Detect which cell encompasses the target text, then output its [X, Y] center coordinate. 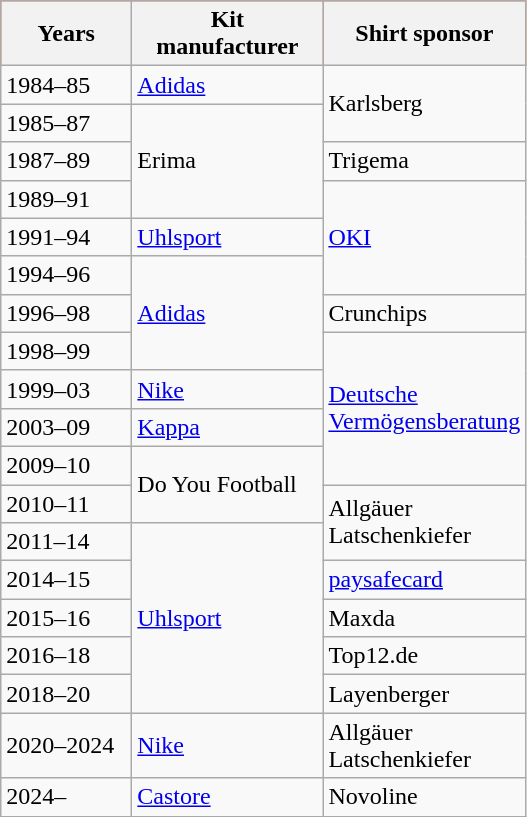
2011–14 [66, 542]
OKI [424, 237]
1999–03 [66, 389]
Trigema [424, 161]
1984–85 [66, 85]
Shirt sponsor [424, 34]
Layenberger [424, 694]
2015–16 [66, 618]
2020–2024 [66, 746]
2010–11 [66, 503]
2009–10 [66, 465]
1987–89 [66, 161]
2016–18 [66, 656]
1985–87 [66, 123]
Kit manufacturer [228, 34]
Novoline [424, 797]
Karlsberg [424, 104]
Do You Football [228, 484]
Maxda [424, 618]
Erima [228, 161]
1989–91 [66, 199]
2024– [66, 797]
1996–98 [66, 313]
Deutsche Vermögensberatung [424, 408]
Castore [228, 797]
1991–94 [66, 237]
1998–99 [66, 351]
Years [66, 34]
2003–09 [66, 427]
2014–15 [66, 580]
2018–20 [66, 694]
Crunchips [424, 313]
Top12.de [424, 656]
paysafecard [424, 580]
Kappa [228, 427]
1994–96 [66, 275]
